Output the (x, y) coordinate of the center of the cell containing the given text.  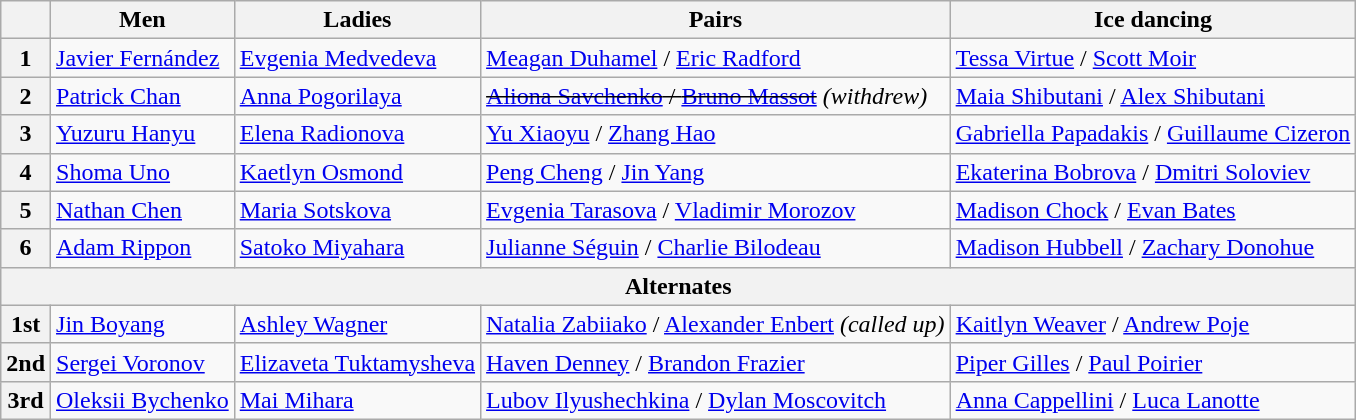
Tessa Virtue / Scott Moir (1153, 58)
Kaitlyn Weaver / Andrew Poje (1153, 324)
Maia Shibutani / Alex Shibutani (1153, 96)
Lubov Ilyushechkina / Dylan Moscovitch (716, 400)
2 (26, 96)
Shoma Uno (143, 172)
2nd (26, 362)
Anna Cappellini / Luca Lanotte (1153, 400)
4 (26, 172)
Peng Cheng / Jin Yang (716, 172)
Oleksii Bychenko (143, 400)
Aliona Savchenko / Bruno Massot (withdrew) (716, 96)
Patrick Chan (143, 96)
Gabriella Papadakis / Guillaume Cizeron (1153, 134)
Maria Sotskova (357, 210)
1 (26, 58)
Haven Denney / Brandon Frazier (716, 362)
3rd (26, 400)
Elizaveta Tuktamysheva (357, 362)
Yu Xiaoyu / Zhang Hao (716, 134)
Anna Pogorilaya (357, 96)
1st (26, 324)
Meagan Duhamel / Eric Radford (716, 58)
Piper Gilles / Paul Poirier (1153, 362)
Pairs (716, 20)
Ladies (357, 20)
Julianne Séguin / Charlie Bilodeau (716, 248)
Alternates (678, 286)
Yuzuru Hanyu (143, 134)
Madison Chock / Evan Bates (1153, 210)
Ashley Wagner (357, 324)
Jin Boyang (143, 324)
Nathan Chen (143, 210)
3 (26, 134)
Men (143, 20)
Madison Hubbell / Zachary Donohue (1153, 248)
5 (26, 210)
Evgenia Medvedeva (357, 58)
Elena Radionova (357, 134)
Mai Mihara (357, 400)
Kaetlyn Osmond (357, 172)
Evgenia Tarasova / Vladimir Morozov (716, 210)
Sergei Voronov (143, 362)
Natalia Zabiiako / Alexander Enbert (called up) (716, 324)
Adam Rippon (143, 248)
Satoko Miyahara (357, 248)
6 (26, 248)
Ekaterina Bobrova / Dmitri Soloviev (1153, 172)
Javier Fernández (143, 58)
Ice dancing (1153, 20)
